Capture the cell that displays the provided text and extract its (x, y) central coordinate. 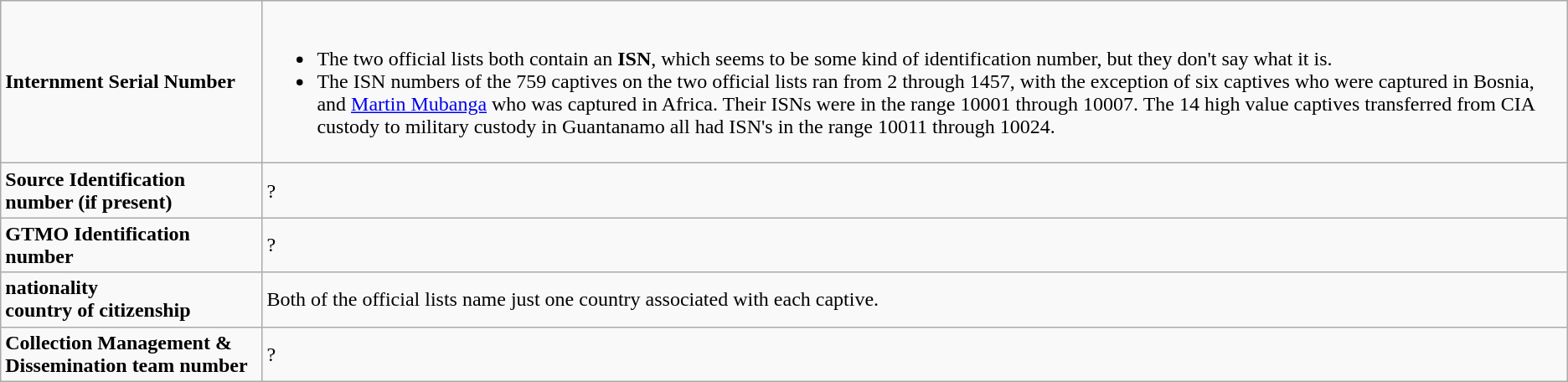
Both of the official lists name just one country associated with each captive. (915, 300)
nationalitycountry of citizenship (132, 300)
Internment Serial Number (132, 82)
GTMO Identification number (132, 245)
Source Identification number (if present) (132, 191)
Collection Management & Dissemination team number (132, 354)
